From the cell containing the given text, extract its center point as [X, Y] coordinate. 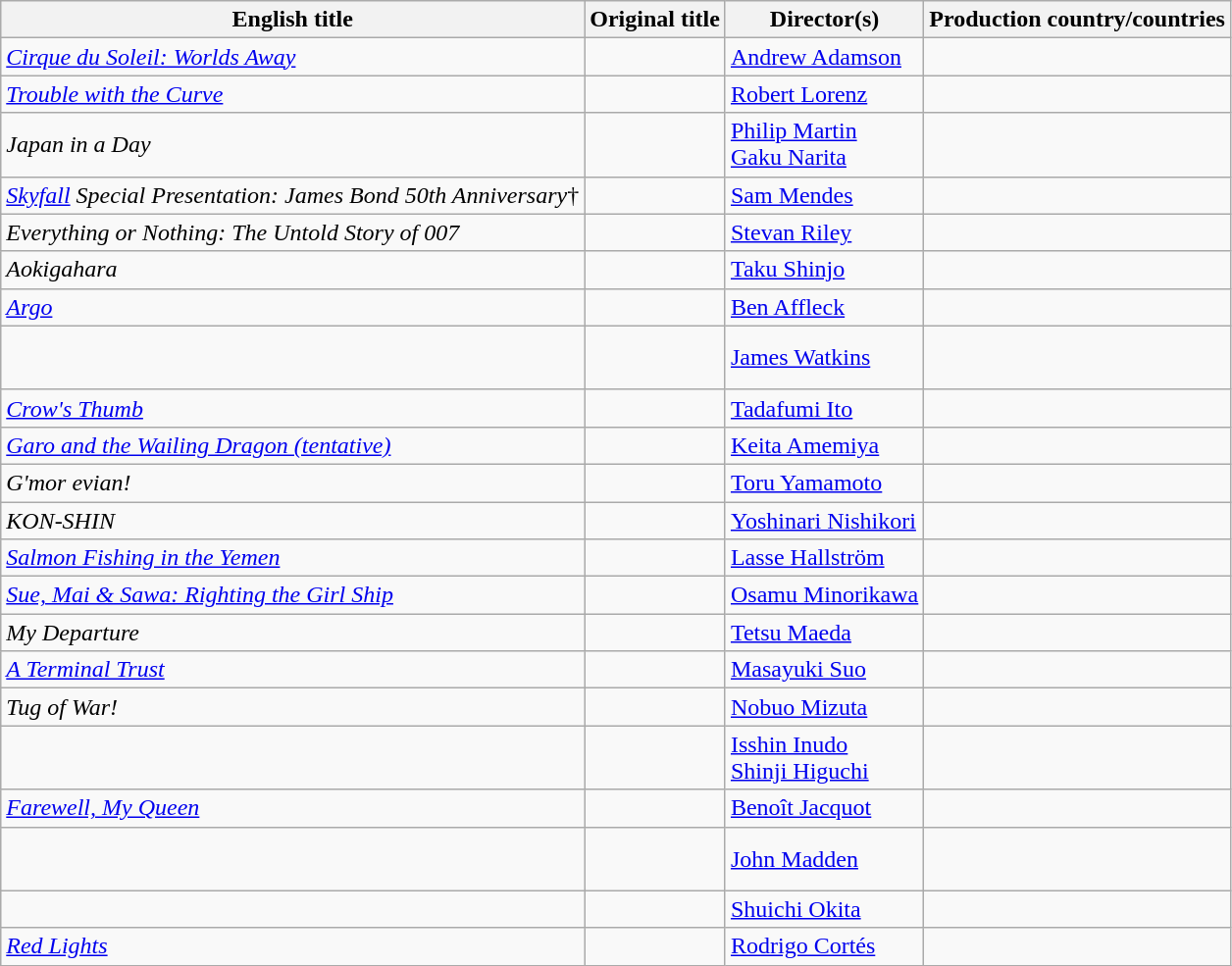
Japan in a Day [292, 145]
Isshin InudoShinji Higuchi [824, 757]
KON-SHIN [292, 521]
Philip MartinGaku Narita [824, 145]
Salmon Fishing in the Yemen [292, 558]
Everything or Nothing: The Untold Story of 007 [292, 232]
Sam Mendes [824, 195]
English title [292, 20]
Aokigahara [292, 270]
Masayuki Suo [824, 670]
Farewell, My Queen [292, 808]
Director(s) [824, 20]
Shuichi Okita [824, 909]
Tadafumi Ito [824, 408]
Original title [655, 20]
G'mor evian! [292, 483]
John Madden [824, 859]
Robert Lorenz [824, 94]
Nobuo Mizuta [824, 707]
A Terminal Trust [292, 670]
Yoshinari Nishikori [824, 521]
James Watkins [824, 357]
Garo and the Wailing Dragon (tentative) [292, 445]
Production country/countries [1077, 20]
Lasse Hallström [824, 558]
Rodrigo Cortés [824, 946]
Ben Affleck [824, 307]
Cirque du Soleil: Worlds Away [292, 57]
Red Lights [292, 946]
Taku Shinjo [824, 270]
Sue, Mai & Sawa: Righting the Girl Ship [292, 595]
Trouble with the Curve [292, 94]
Osamu Minorikawa [824, 595]
Benoît Jacquot [824, 808]
Crow's Thumb [292, 408]
Toru Yamamoto [824, 483]
My Departure [292, 633]
Andrew Adamson [824, 57]
Tetsu Maeda [824, 633]
Keita Amemiya [824, 445]
Stevan Riley [824, 232]
Argo [292, 307]
Tug of War! [292, 707]
Skyfall Special Presentation: James Bond 50th Anniversary† [292, 195]
